Identify which cell holds the provided text, then report its [x, y] central coordinate. 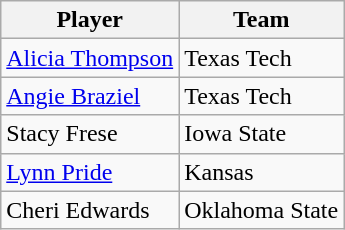
Iowa State [262, 134]
Player [90, 20]
Oklahoma State [262, 210]
Alicia Thompson [90, 58]
Angie Braziel [90, 96]
Stacy Frese [90, 134]
Kansas [262, 172]
Team [262, 20]
Lynn Pride [90, 172]
Cheri Edwards [90, 210]
